Pinpoint the cell where the given text exists, returning its (X, Y) midpoint coordinate. 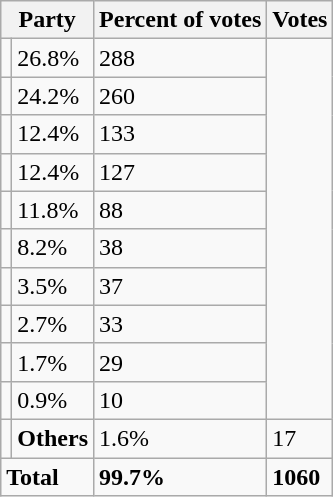
1060 (300, 477)
2.7% (53, 324)
Votes (300, 20)
37 (180, 286)
3.5% (53, 286)
10 (180, 400)
1.7% (53, 362)
Total (48, 477)
127 (180, 172)
88 (180, 210)
17 (300, 438)
0.9% (53, 400)
99.7% (180, 477)
Others (53, 438)
38 (180, 248)
29 (180, 362)
8.2% (53, 248)
260 (180, 96)
288 (180, 58)
33 (180, 324)
133 (180, 134)
Percent of votes (180, 20)
26.8% (53, 58)
24.2% (53, 96)
Party (48, 20)
1.6% (180, 438)
11.8% (53, 210)
